Output the (x, y) coordinate of the center of the cell containing the given text.  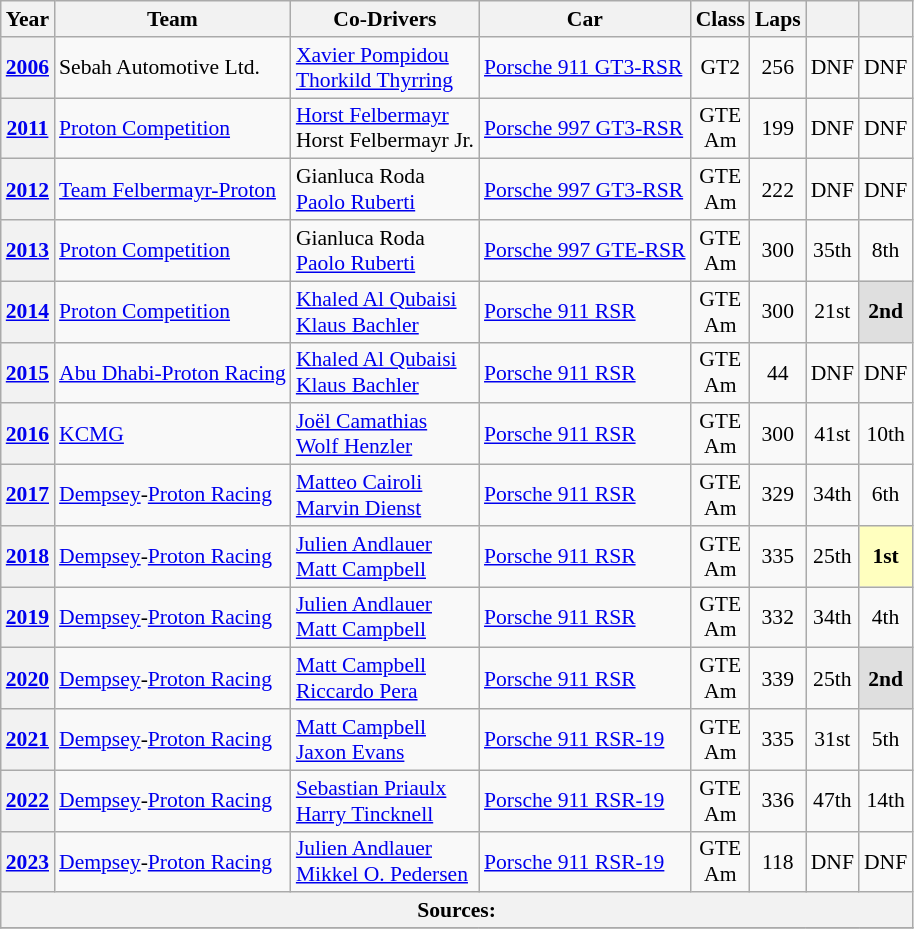
Team Felbermayr-Proton (172, 190)
2015 (28, 372)
Sebah Automotive Ltd. (172, 68)
2023 (28, 862)
222 (778, 190)
Porsche 911 GT3-RSR (585, 68)
Sebastian Priaulx Harry Tincknell (385, 800)
Sources: (457, 911)
Matt Campbell Riccardo Pera (385, 678)
31st (832, 740)
Year (28, 19)
41st (832, 434)
10th (886, 434)
47th (832, 800)
35th (832, 250)
Laps (778, 19)
2022 (28, 800)
8th (886, 250)
2018 (28, 556)
2013 (28, 250)
2019 (28, 618)
44 (778, 372)
1st (886, 556)
2011 (28, 128)
332 (778, 618)
2016 (28, 434)
118 (778, 862)
199 (778, 128)
Class (720, 19)
Matt Campbell Jaxon Evans (385, 740)
Abu Dhabi-Proton Racing (172, 372)
GT2 (720, 68)
Xavier Pompidou Thorkild Thyrring (385, 68)
339 (778, 678)
2014 (28, 312)
4th (886, 618)
KCMG (172, 434)
2017 (28, 496)
Horst Felbermayr Horst Felbermayr Jr. (385, 128)
Team (172, 19)
336 (778, 800)
Co-Drivers (385, 19)
2006 (28, 68)
Julien Andlauer Mikkel O. Pedersen (385, 862)
14th (886, 800)
Joël Camathias Wolf Henzler (385, 434)
5th (886, 740)
Car (585, 19)
21st (832, 312)
Porsche 997 GTE-RSR (585, 250)
6th (886, 496)
2012 (28, 190)
2021 (28, 740)
Matteo Cairoli Marvin Dienst (385, 496)
256 (778, 68)
2020 (28, 678)
329 (778, 496)
